Scan for the cell matching the given text and deliver its (X, Y) coordinate at center. 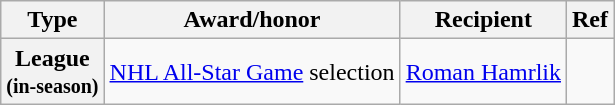
League(in-season) (52, 72)
Ref (590, 20)
Recipient (483, 20)
Award/honor (252, 20)
Type (52, 20)
Roman Hamrlik (483, 72)
NHL All-Star Game selection (252, 72)
